Locate the cell with the specified text and output its [X, Y] center coordinate. 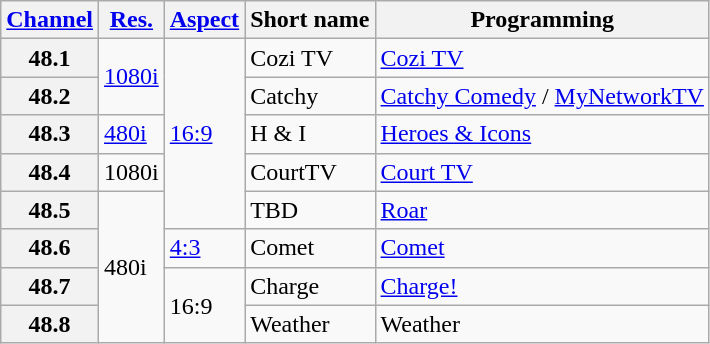
48.5 [50, 210]
48.2 [50, 96]
48.8 [50, 324]
48.6 [50, 248]
4:3 [204, 248]
Heroes & Icons [542, 134]
TBD [310, 210]
Res. [132, 20]
Catchy Comedy / MyNetworkTV [542, 96]
Court TV [542, 172]
Aspect [204, 20]
Roar [542, 210]
Charge [310, 286]
Catchy [310, 96]
CourtTV [310, 172]
48.1 [50, 58]
H & I [310, 134]
Programming [542, 20]
48.4 [50, 172]
48.3 [50, 134]
Charge! [542, 286]
Channel [50, 20]
Short name [310, 20]
48.7 [50, 286]
